Search for the cell housing the specified text and yield its [X, Y] center coordinate. 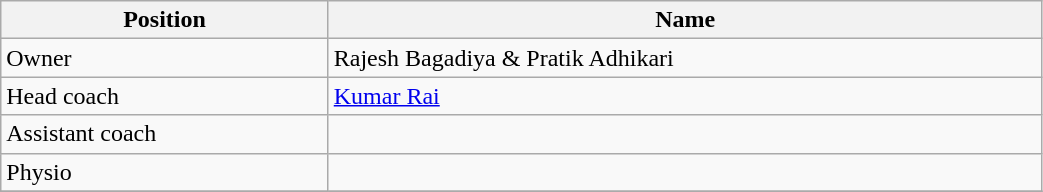
Name [685, 20]
Rajesh Bagadiya & Pratik Adhikari [685, 58]
Kumar Rai [685, 96]
Physio [164, 172]
Owner [164, 58]
Position [164, 20]
Assistant coach [164, 134]
Head coach [164, 96]
